For the text-containing cell, return its midpoint in [x, y] coordinate format. 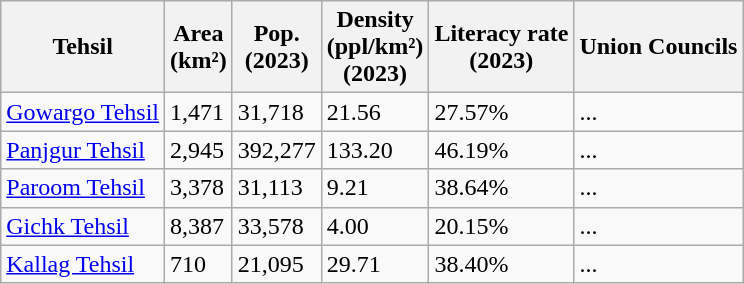
8,387 [199, 226]
31,718 [276, 112]
Density(ppl/km²)(2023) [375, 47]
38.64% [502, 188]
Gowargo Tehsil [83, 112]
Literacy rate(2023) [502, 47]
9.21 [375, 188]
Panjgur Tehsil [83, 150]
Kallag Tehsil [83, 264]
38.40% [502, 264]
33,578 [276, 226]
Union Councils [658, 47]
Gichk Tehsil [83, 226]
31,113 [276, 188]
133.20 [375, 150]
Pop.(2023) [276, 47]
710 [199, 264]
2,945 [199, 150]
Area(km²) [199, 47]
392,277 [276, 150]
20.15% [502, 226]
29.71 [375, 264]
3,378 [199, 188]
21,095 [276, 264]
1,471 [199, 112]
Paroom Tehsil [83, 188]
Tehsil [83, 47]
21.56 [375, 112]
4.00 [375, 226]
27.57% [502, 112]
46.19% [502, 150]
